Identify which cell holds the provided text, then report its [X, Y] central coordinate. 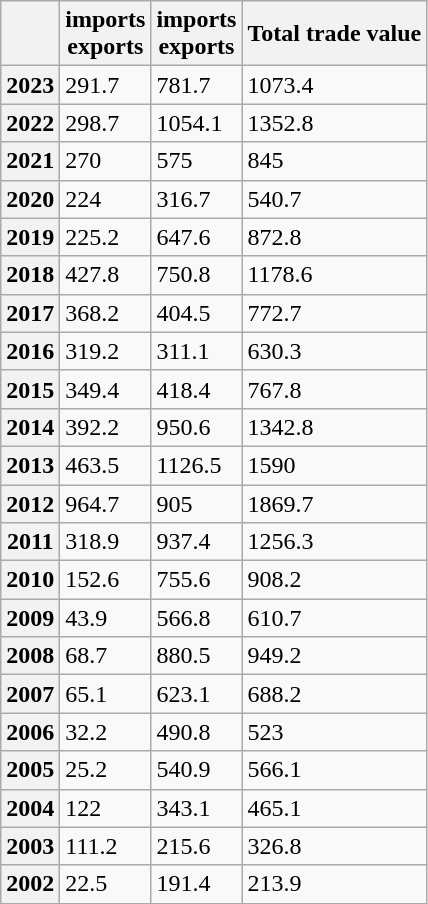
427.8 [106, 275]
392.2 [106, 427]
2016 [30, 351]
463.5 [106, 465]
32.2 [106, 732]
224 [106, 199]
2007 [30, 694]
905 [196, 503]
2004 [30, 808]
404.5 [196, 313]
349.4 [106, 389]
2005 [30, 770]
316.7 [196, 199]
319.2 [106, 351]
418.4 [196, 389]
1352.8 [334, 123]
2006 [30, 732]
755.6 [196, 580]
575 [196, 161]
152.6 [106, 580]
1342.8 [334, 427]
291.7 [106, 85]
2023 [30, 85]
1178.6 [334, 275]
25.2 [106, 770]
1869.7 [334, 503]
2011 [30, 542]
1126.5 [196, 465]
845 [334, 161]
2009 [30, 618]
225.2 [106, 237]
2021 [30, 161]
566.8 [196, 618]
950.6 [196, 427]
122 [106, 808]
65.1 [106, 694]
908.2 [334, 580]
630.3 [334, 351]
Total trade value [334, 34]
2019 [30, 237]
111.2 [106, 846]
523 [334, 732]
368.2 [106, 313]
1256.3 [334, 542]
1073.4 [334, 85]
872.8 [334, 237]
880.5 [196, 656]
540.9 [196, 770]
647.6 [196, 237]
566.1 [334, 770]
465.1 [334, 808]
540.7 [334, 199]
949.2 [334, 656]
2013 [30, 465]
215.6 [196, 846]
772.7 [334, 313]
688.2 [334, 694]
610.7 [334, 618]
964.7 [106, 503]
43.9 [106, 618]
191.4 [196, 884]
22.5 [106, 884]
2002 [30, 884]
1590 [334, 465]
2012 [30, 503]
326.8 [334, 846]
750.8 [196, 275]
2020 [30, 199]
623.1 [196, 694]
68.7 [106, 656]
490.8 [196, 732]
2014 [30, 427]
2017 [30, 313]
298.7 [106, 123]
2015 [30, 389]
2010 [30, 580]
1054.1 [196, 123]
937.4 [196, 542]
2022 [30, 123]
213.9 [334, 884]
2018 [30, 275]
767.8 [334, 389]
318.9 [106, 542]
781.7 [196, 85]
2008 [30, 656]
311.1 [196, 351]
343.1 [196, 808]
270 [106, 161]
2003 [30, 846]
